Find where the given text appears and provide that cell's center as [x, y] coordinate. 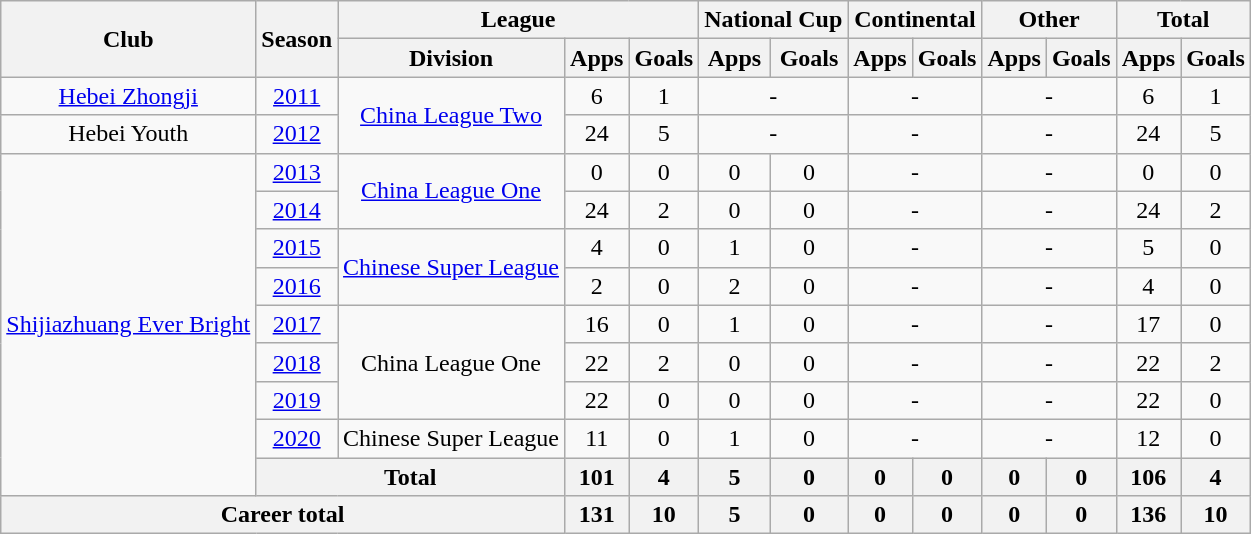
Other [1049, 20]
Shijiazhuang Ever Bright [128, 324]
2012 [297, 134]
Season [297, 39]
2019 [297, 400]
2013 [297, 172]
106 [1148, 477]
2018 [297, 362]
Hebei Zhongji [128, 96]
136 [1148, 515]
12 [1148, 438]
National Cup [774, 20]
2011 [297, 96]
2015 [297, 248]
Career total [283, 515]
2020 [297, 438]
Continental [915, 20]
2014 [297, 210]
League [518, 20]
16 [597, 324]
11 [597, 438]
Hebei Youth [128, 134]
2016 [297, 286]
Club [128, 39]
Division [452, 58]
China League Two [452, 115]
131 [597, 515]
2017 [297, 324]
101 [597, 477]
17 [1148, 324]
